For the text-containing cell, return its midpoint in [X, Y] coordinate format. 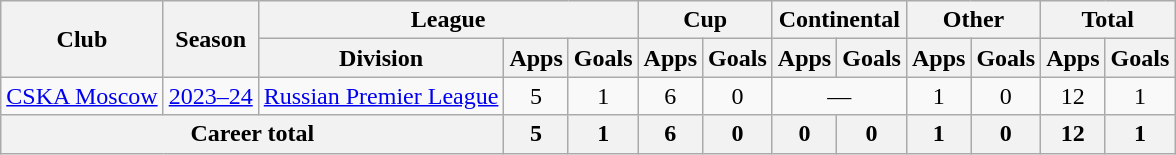
Career total [252, 134]
2023–24 [210, 96]
Continental [839, 20]
Season [210, 39]
Russian Premier League [381, 96]
Club [82, 39]
CSKA Moscow [82, 96]
Total [1108, 20]
Other [973, 20]
League [448, 20]
Division [381, 58]
— [839, 96]
Cup [705, 20]
